Pinpoint the cell where the given text exists, returning its [x, y] midpoint coordinate. 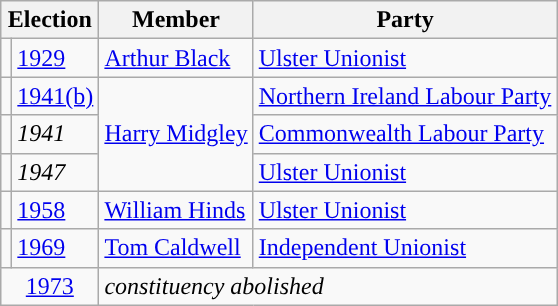
William Hinds [176, 210]
1941 [56, 134]
1958 [56, 210]
1947 [56, 172]
Northern Ireland Labour Party [405, 96]
1969 [56, 248]
1929 [56, 58]
1973 [50, 286]
Commonwealth Labour Party [405, 134]
1941(b) [56, 96]
Independent Unionist [405, 248]
Arthur Black [176, 58]
Election [50, 20]
Party [405, 20]
Member [176, 20]
Tom Caldwell [176, 248]
Harry Midgley [176, 134]
constituency abolished [328, 286]
